Detect which cell encompasses the target text, then output its [x, y] center coordinate. 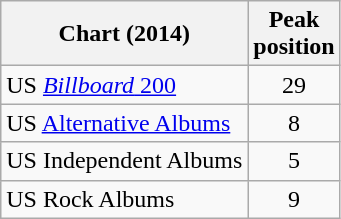
US Rock Albums [124, 199]
8 [294, 123]
Chart (2014) [124, 34]
US Independent Albums [124, 161]
29 [294, 85]
US Alternative Albums [124, 123]
9 [294, 199]
5 [294, 161]
US Billboard 200 [124, 85]
Peakposition [294, 34]
